Detect which cell encompasses the target text, then output its [X, Y] center coordinate. 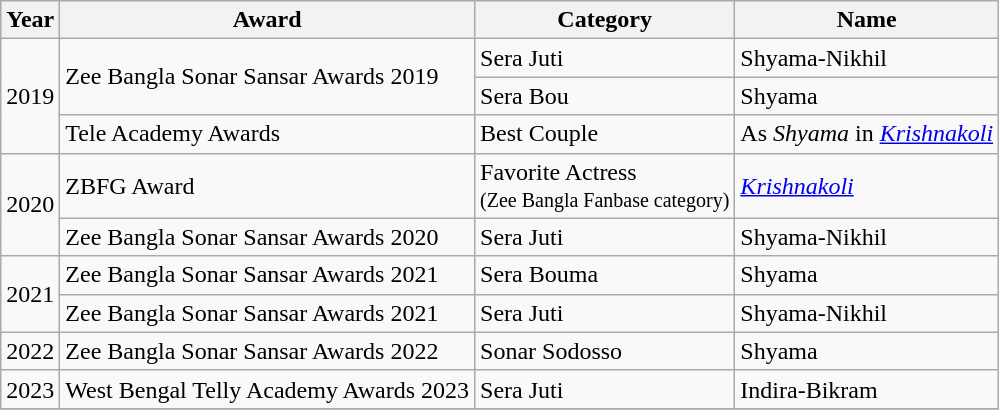
Best Couple [605, 134]
2022 [30, 351]
As Shyama in Krishnakoli [867, 134]
West Bengal Telly Academy Awards 2023 [268, 389]
Zee Bangla Sonar Sansar Awards 2020 [268, 237]
Category [605, 20]
Year [30, 20]
Zee Bangla Sonar Sansar Awards 2019 [268, 77]
2023 [30, 389]
Sonar Sodosso [605, 351]
Tele Academy Awards [268, 134]
2021 [30, 294]
Krishnakoli [867, 186]
2020 [30, 204]
Sera Bou [605, 96]
Name [867, 20]
Indira-Bikram [867, 389]
Award [268, 20]
Favorite Actress(Zee Bangla Fanbase category) [605, 186]
Zee Bangla Sonar Sansar Awards 2022 [268, 351]
Sera Bouma [605, 275]
2019 [30, 96]
ZBFG Award [268, 186]
